Provide the (X, Y) coordinate of the cell's center where the given text is located.  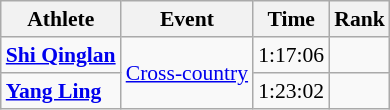
Yang Ling (61, 91)
Rank (360, 19)
Shi Qinglan (61, 55)
Event (187, 19)
Cross-country (187, 72)
1:23:02 (291, 91)
Athlete (61, 19)
1:17:06 (291, 55)
Time (291, 19)
